Detect which cell encompasses the target text, then output its (x, y) center coordinate. 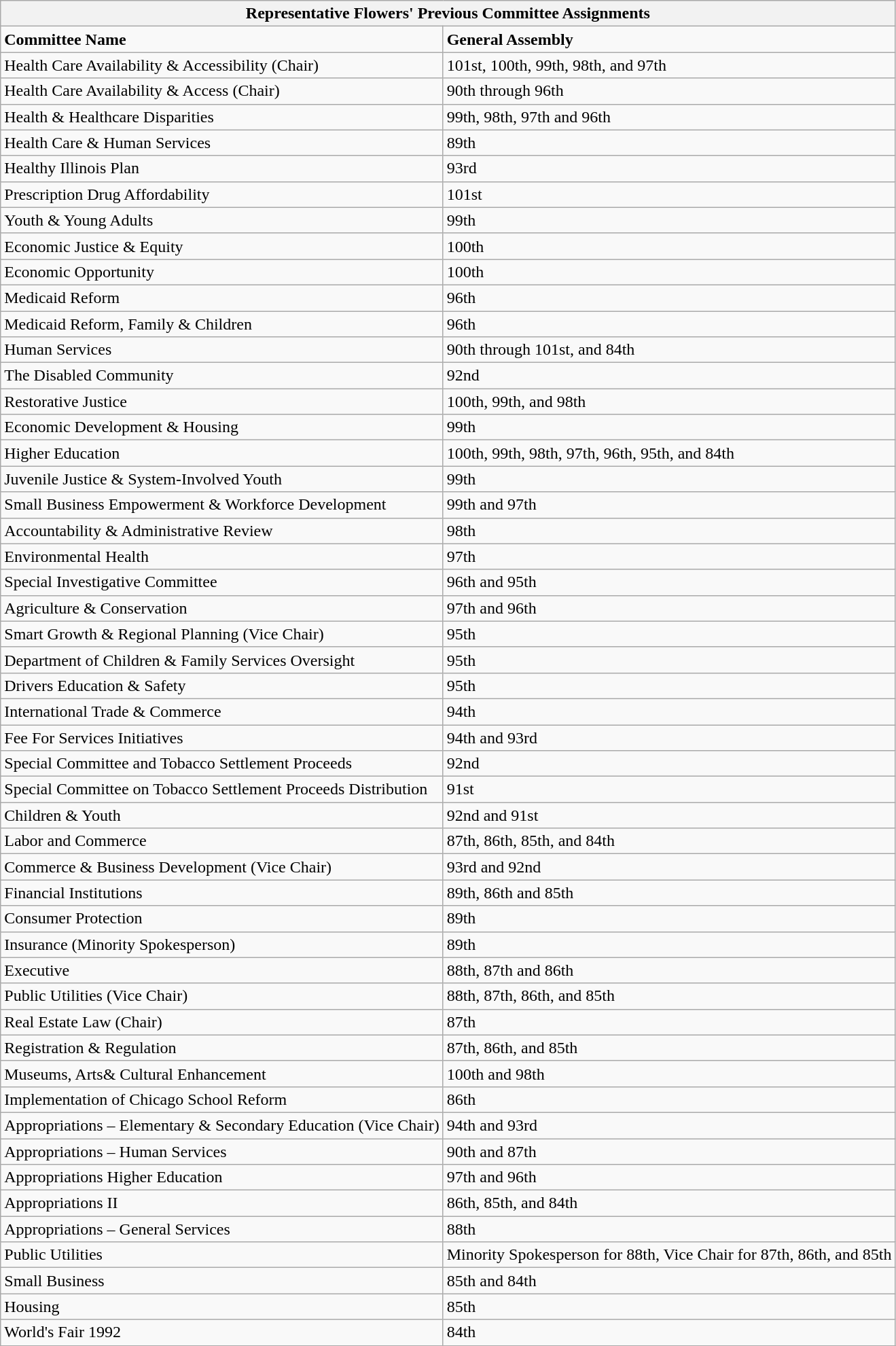
85th and 84th (669, 1281)
Appropriations – Elementary & Secondary Education (Vice Chair) (221, 1125)
Consumer Protection (221, 919)
Children & Youth (221, 815)
92nd and 91st (669, 815)
Higher Education (221, 453)
Health & Healthcare Disparities (221, 117)
World's Fair 1992 (221, 1332)
Museums, Arts& Cultural Enhancement (221, 1074)
91st (669, 790)
88th, 87th, 86th, and 85th (669, 996)
89th, 86th and 85th (669, 893)
Health Care Availability & Accessibility (Chair) (221, 65)
Fee For Services Initiatives (221, 737)
85th (669, 1307)
90th through 96th (669, 91)
87th, 86th, 85th, and 84th (669, 841)
93rd (669, 169)
Insurance (Minority Spokesperson) (221, 944)
Medicaid Reform, Family & Children (221, 324)
87th (669, 1022)
Appropriations – General Services (221, 1229)
Accountability & Administrative Review (221, 531)
90th through 101st, and 84th (669, 350)
Prescription Drug Affordability (221, 194)
Drivers Education & Safety (221, 686)
Restorative Justice (221, 402)
100th and 98th (669, 1074)
The Disabled Community (221, 376)
101st, 100th, 99th, 98th, and 97th (669, 65)
Economic Opportunity (221, 272)
Environmental Health (221, 556)
Economic Development & Housing (221, 427)
Special Committee on Tobacco Settlement Proceeds Distribution (221, 790)
Appropriations Higher Education (221, 1177)
Agriculture & Conservation (221, 608)
Human Services (221, 350)
97th (669, 556)
96th and 95th (669, 582)
Appropriations – Human Services (221, 1152)
Representative Flowers' Previous Committee Assignments (448, 14)
Minority Spokesperson for 88th, Vice Chair for 87th, 86th, and 85th (669, 1255)
Housing (221, 1307)
Public Utilities (Vice Chair) (221, 996)
Economic Justice & Equity (221, 246)
Appropriations II (221, 1203)
Department of Children & Family Services Oversight (221, 660)
Smart Growth & Regional Planning (Vice Chair) (221, 634)
Financial Institutions (221, 893)
100th, 99th, and 98th (669, 402)
Small Business (221, 1281)
Special Investigative Committee (221, 582)
90th and 87th (669, 1152)
Special Committee and Tobacco Settlement Proceeds (221, 764)
100th, 99th, 98th, 97th, 96th, 95th, and 84th (669, 453)
86th, 85th, and 84th (669, 1203)
Youth & Young Adults (221, 220)
86th (669, 1099)
General Assembly (669, 39)
Juvenile Justice & System-Involved Youth (221, 479)
Commerce & Business Development (Vice Chair) (221, 867)
Labor and Commerce (221, 841)
88th (669, 1229)
87th, 86th, and 85th (669, 1048)
Small Business Empowerment & Workforce Development (221, 505)
Medicaid Reform (221, 298)
Executive (221, 970)
Registration & Regulation (221, 1048)
99th and 97th (669, 505)
84th (669, 1332)
Health Care & Human Services (221, 143)
Health Care Availability & Access (Chair) (221, 91)
Real Estate Law (Chair) (221, 1022)
International Trade & Commerce (221, 711)
98th (669, 531)
99th, 98th, 97th and 96th (669, 117)
Healthy Illinois Plan (221, 169)
101st (669, 194)
88th, 87th and 86th (669, 970)
Committee Name (221, 39)
Public Utilities (221, 1255)
94th (669, 711)
93rd and 92nd (669, 867)
Implementation of Chicago School Reform (221, 1099)
